From the cell containing the given text, extract its center point as (X, Y) coordinate. 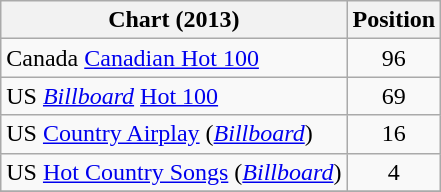
4 (394, 172)
96 (394, 58)
US Billboard Hot 100 (174, 96)
US Hot Country Songs (Billboard) (174, 172)
69 (394, 96)
16 (394, 134)
Chart (2013) (174, 20)
Canada Canadian Hot 100 (174, 58)
Position (394, 20)
US Country Airplay (Billboard) (174, 134)
